Determine the (X, Y) coordinate at the center of the cell enclosing the given text.  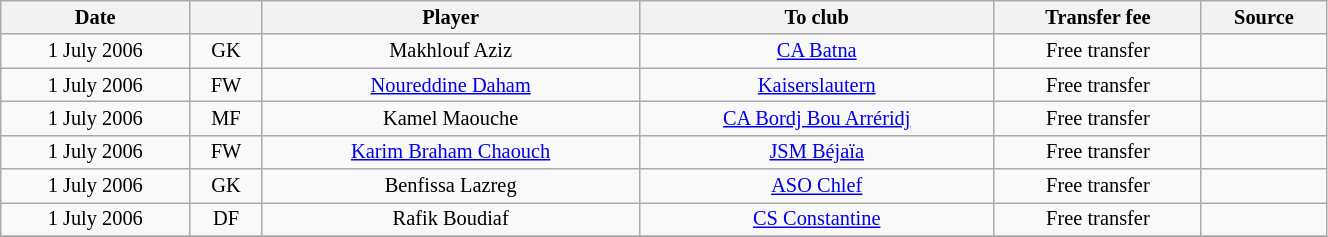
Noureddine Daham (450, 85)
JSM Béjaïa (816, 152)
Karim Braham Chaouch (450, 152)
CA Bordj Bou Arréridj (816, 118)
DF (226, 219)
To club (816, 17)
Kaiserslautern (816, 85)
CS Constantine (816, 219)
MF (226, 118)
Benfissa Lazreg (450, 186)
Kamel Maouche (450, 118)
Date (96, 17)
Makhlouf Aziz (450, 51)
CA Batna (816, 51)
Player (450, 17)
ASO Chlef (816, 186)
Transfer fee (1098, 17)
Source (1264, 17)
Rafik Boudiaf (450, 219)
